Locate the cell with the specified text and output its [X, Y] center coordinate. 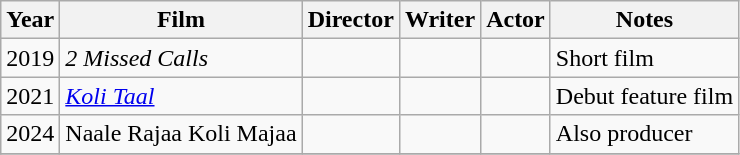
Naale Rajaa Koli Majaa [181, 134]
2 Missed Calls [181, 58]
2024 [30, 134]
Notes [644, 20]
Koli Taal [181, 96]
2021 [30, 96]
Film [181, 20]
Also producer [644, 134]
Year [30, 20]
Debut feature film [644, 96]
Actor [516, 20]
Writer [440, 20]
Director [350, 20]
2019 [30, 58]
Short film [644, 58]
